For the text-containing cell, return its midpoint in [x, y] coordinate format. 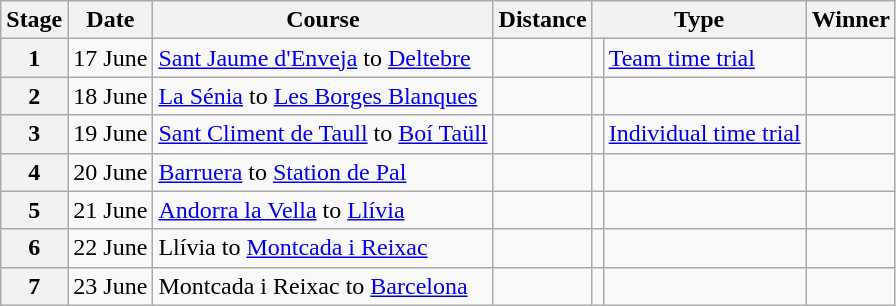
Llívia to Montcada i Reixac [323, 248]
2 [34, 96]
Date [110, 20]
7 [34, 286]
22 June [110, 248]
Type [699, 20]
3 [34, 134]
21 June [110, 210]
4 [34, 172]
5 [34, 210]
Barruera to Station de Pal [323, 172]
17 June [110, 58]
1 [34, 58]
Stage [34, 20]
23 June [110, 286]
Sant Climent de Taull to Boí Taüll [323, 134]
20 June [110, 172]
Individual time trial [704, 134]
Team time trial [704, 58]
Sant Jaume d'Enveja to Deltebre [323, 58]
Winner [850, 20]
Andorra la Vella to Llívia [323, 210]
La Sénia to Les Borges Blanques [323, 96]
19 June [110, 134]
18 June [110, 96]
Montcada i Reixac to Barcelona [323, 286]
Distance [542, 20]
6 [34, 248]
Course [323, 20]
